Capture the cell that displays the provided text and extract its (x, y) central coordinate. 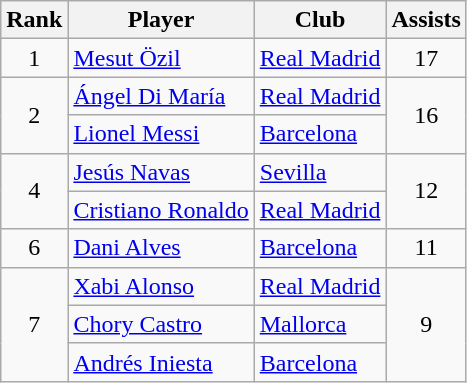
Mallorca (320, 324)
2 (34, 115)
4 (34, 191)
Ángel Di María (161, 96)
Rank (34, 20)
16 (426, 115)
Player (161, 20)
Lionel Messi (161, 134)
Andrés Iniesta (161, 362)
7 (34, 324)
Dani Alves (161, 248)
Club (320, 20)
Cristiano Ronaldo (161, 210)
12 (426, 191)
Xabi Alonso (161, 286)
9 (426, 324)
11 (426, 248)
Chory Castro (161, 324)
Mesut Özil (161, 58)
1 (34, 58)
Sevilla (320, 172)
6 (34, 248)
17 (426, 58)
Jesús Navas (161, 172)
Assists (426, 20)
